Return (X, Y) of the center of cell containing provided text 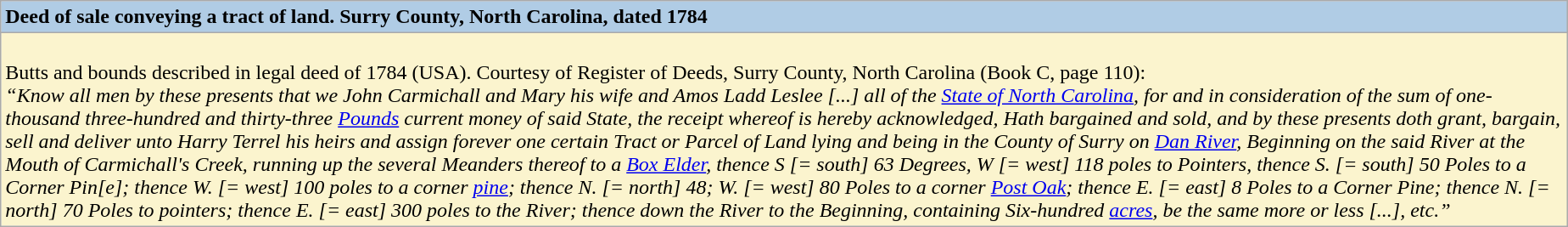
Deed of sale conveying a tract of land. Surry County, North Carolina, dated 1784 (784, 17)
